Determine the [X, Y] coordinate at the center of the cell enclosing the given text.  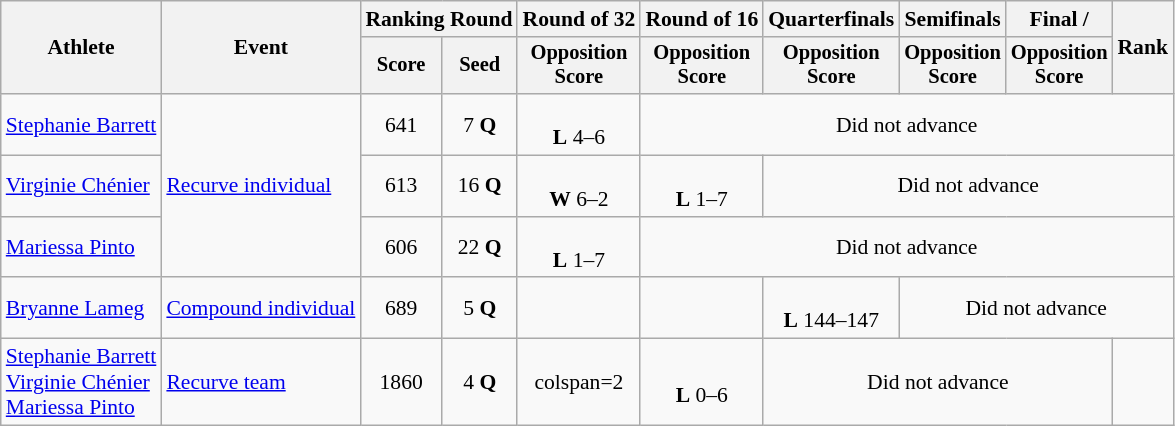
7 Q [480, 124]
Rank [1142, 48]
Bryanne Lameg [82, 308]
Ranking Round [438, 19]
L 0–6 [702, 382]
Event [260, 48]
Athlete [82, 48]
Final / [1060, 19]
Quarterfinals [831, 19]
L 4–6 [578, 124]
Recurve individual [260, 186]
Virginie Chénier [82, 186]
16 Q [480, 186]
613 [401, 186]
L 144–147 [831, 308]
Recurve team [260, 382]
4 Q [480, 382]
Round of 16 [702, 19]
Semifinals [952, 19]
Mariessa Pinto [82, 248]
colspan=2 [578, 382]
Stephanie BarrettVirginie ChénierMariessa Pinto [82, 382]
W 6–2 [578, 186]
689 [401, 308]
Compound individual [260, 308]
Round of 32 [578, 19]
Score [401, 66]
5 Q [480, 308]
22 Q [480, 248]
1860 [401, 382]
Seed [480, 66]
Stephanie Barrett [82, 124]
641 [401, 124]
606 [401, 248]
